Determine the [x, y] coordinate at the center of the cell enclosing the given text.  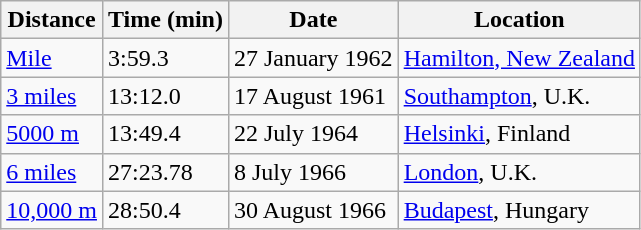
Helsinki, Finland [519, 134]
Mile [52, 58]
3 miles [52, 96]
30 August 1966 [313, 210]
Date [313, 20]
Distance [52, 20]
London, U.K. [519, 172]
10,000 m [52, 210]
6 miles [52, 172]
Southampton, U.K. [519, 96]
28:50.4 [165, 210]
Time (min) [165, 20]
3:59.3 [165, 58]
13:49.4 [165, 134]
Budapest, Hungary [519, 210]
5000 m [52, 134]
Location [519, 20]
27:23.78 [165, 172]
17 August 1961 [313, 96]
22 July 1964 [313, 134]
13:12.0 [165, 96]
8 July 1966 [313, 172]
Hamilton, New Zealand [519, 58]
27 January 1962 [313, 58]
